Return [X, Y] of the center of cell containing provided text 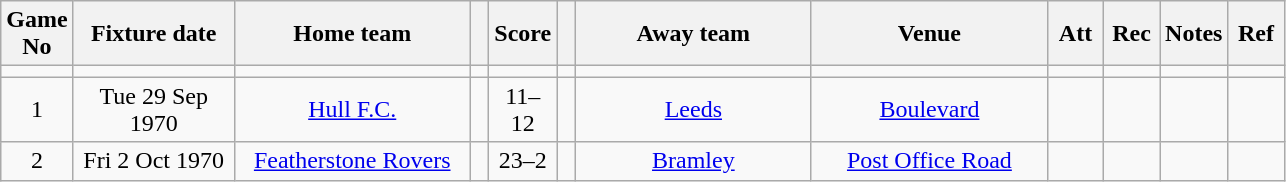
Tue 29 Sep 1970 [154, 110]
Hull F.C. [352, 110]
2 [37, 161]
Att [1075, 34]
Venue [929, 34]
Notes [1194, 34]
Featherstone Rovers [352, 161]
Bramley [693, 161]
23–2 [523, 161]
Ref [1256, 34]
Leeds [693, 110]
Fri 2 Oct 1970 [154, 161]
Boulevard [929, 110]
Away team [693, 34]
Game No [37, 34]
Home team [352, 34]
Score [523, 34]
1 [37, 110]
Rec [1132, 34]
11–12 [523, 110]
Post Office Road [929, 161]
Fixture date [154, 34]
